For the text-containing cell, return its midpoint in (X, Y) coordinate format. 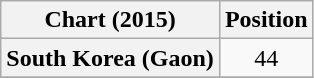
Chart (2015) (110, 20)
Position (266, 20)
South Korea (Gaon) (110, 58)
44 (266, 58)
